From the cell containing the given text, extract its center point as (X, Y) coordinate. 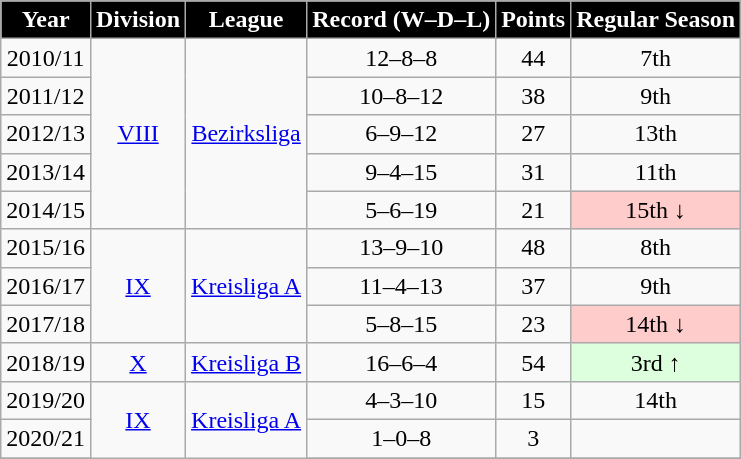
31 (534, 172)
14th (656, 400)
Points (534, 20)
5–8–15 (402, 324)
48 (534, 248)
8th (656, 248)
21 (534, 210)
2018/19 (46, 362)
23 (534, 324)
2011/12 (46, 96)
2013/14 (46, 172)
6–9–12 (402, 134)
5–6–19 (402, 210)
44 (534, 58)
Year (46, 20)
2019/20 (46, 400)
2020/21 (46, 438)
Division (138, 20)
X (138, 362)
11th (656, 172)
13–9–10 (402, 248)
League (246, 20)
15 (534, 400)
38 (534, 96)
10–8–12 (402, 96)
Regular Season (656, 20)
2015/16 (46, 248)
3 (534, 438)
12–8–8 (402, 58)
Record (W–D–L) (402, 20)
1–0–8 (402, 438)
2016/17 (46, 286)
3rd ↑ (656, 362)
Kreisliga B (246, 362)
2014/15 (46, 210)
11–4–13 (402, 286)
4–3–10 (402, 400)
9–4–15 (402, 172)
2010/11 (46, 58)
37 (534, 286)
2017/18 (46, 324)
VIII (138, 134)
13th (656, 134)
27 (534, 134)
Bezirksliga (246, 134)
14th ↓ (656, 324)
15th ↓ (656, 210)
7th (656, 58)
2012/13 (46, 134)
54 (534, 362)
16–6–4 (402, 362)
